Detect which cell encompasses the target text, then output its [x, y] center coordinate. 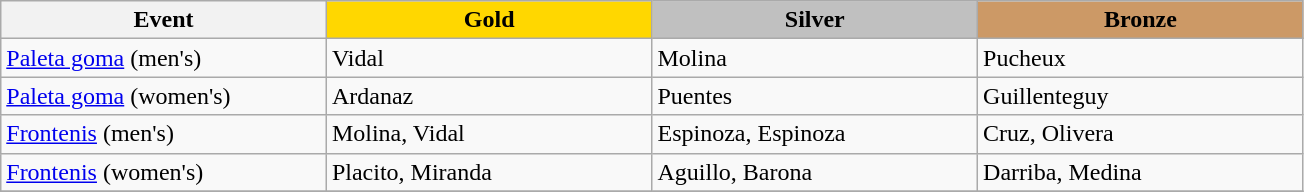
Frontenis (women's) [164, 172]
Guillenteguy [1141, 96]
Aguillo, Barona [815, 172]
Cruz, Olivera [1141, 134]
Espinoza, Espinoza [815, 134]
Gold [489, 20]
Bronze [1141, 20]
Molina [815, 58]
Silver [815, 20]
Event [164, 20]
Molina, Vidal [489, 134]
Puentes [815, 96]
Ardanaz [489, 96]
Paleta goma (men's) [164, 58]
Frontenis (men's) [164, 134]
Darriba, Medina [1141, 172]
Placito, Miranda [489, 172]
Pucheux [1141, 58]
Vidal [489, 58]
Paleta goma (women's) [164, 96]
